Output the (X, Y) coordinate of the center of the cell containing the given text.  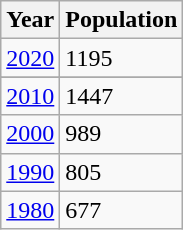
2000 (30, 134)
989 (122, 134)
2020 (30, 58)
1195 (122, 58)
1447 (122, 96)
1980 (30, 210)
677 (122, 210)
2010 (30, 96)
Year (30, 20)
1990 (30, 172)
805 (122, 172)
Population (122, 20)
